Find where the given text appears and provide that cell's center as (x, y) coordinate. 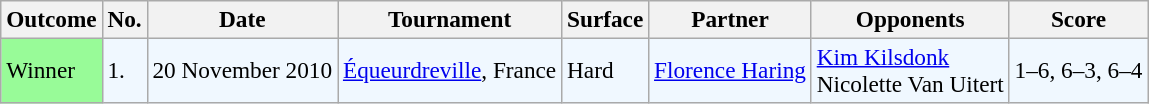
Surface (606, 19)
Opponents (910, 19)
20 November 2010 (242, 70)
Winner (52, 70)
No. (124, 19)
1–6, 6–3, 6–4 (1078, 70)
Équeurdreville, France (450, 70)
Tournament (450, 19)
Partner (730, 19)
Kim Kilsdonk Nicolette Van Uitert (910, 70)
1. (124, 70)
Florence Haring (730, 70)
Date (242, 19)
Outcome (52, 19)
Hard (606, 70)
Score (1078, 19)
